Locate the cell with the specified text and output its (x, y) center coordinate. 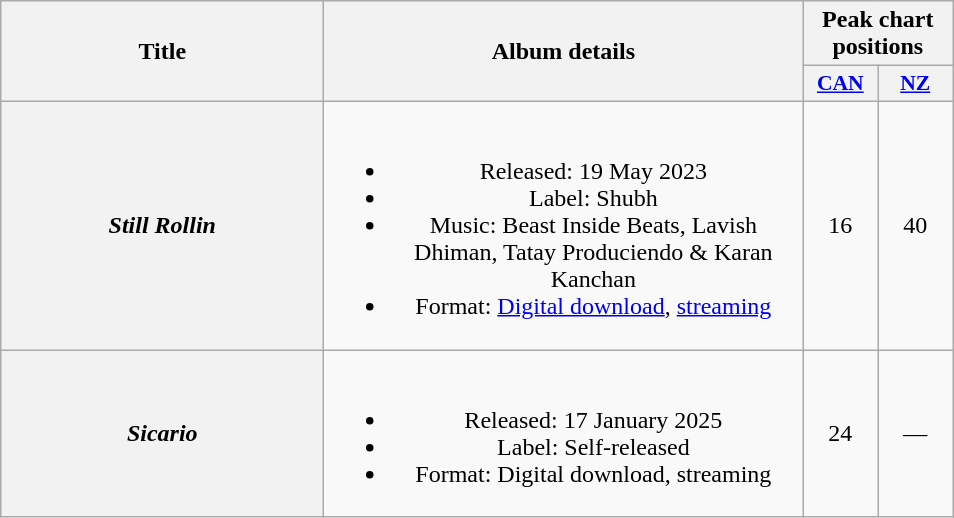
Peak chart positions (878, 34)
— (916, 434)
Sicario (162, 434)
NZ (916, 84)
Released: 19 May 2023Label: ShubhMusic: Beast Inside Beats, Lavish Dhiman, Tatay Produciendo & Karan KanchanFormat: Digital download, streaming (564, 225)
16 (840, 225)
Album details (564, 52)
Released: 17 January 2025Label: Self-releasedFormat: Digital download, streaming (564, 434)
40 (916, 225)
CAN (840, 84)
Still Rollin (162, 225)
24 (840, 434)
Title (162, 52)
